Detect which cell encompasses the target text, then output its (X, Y) center coordinate. 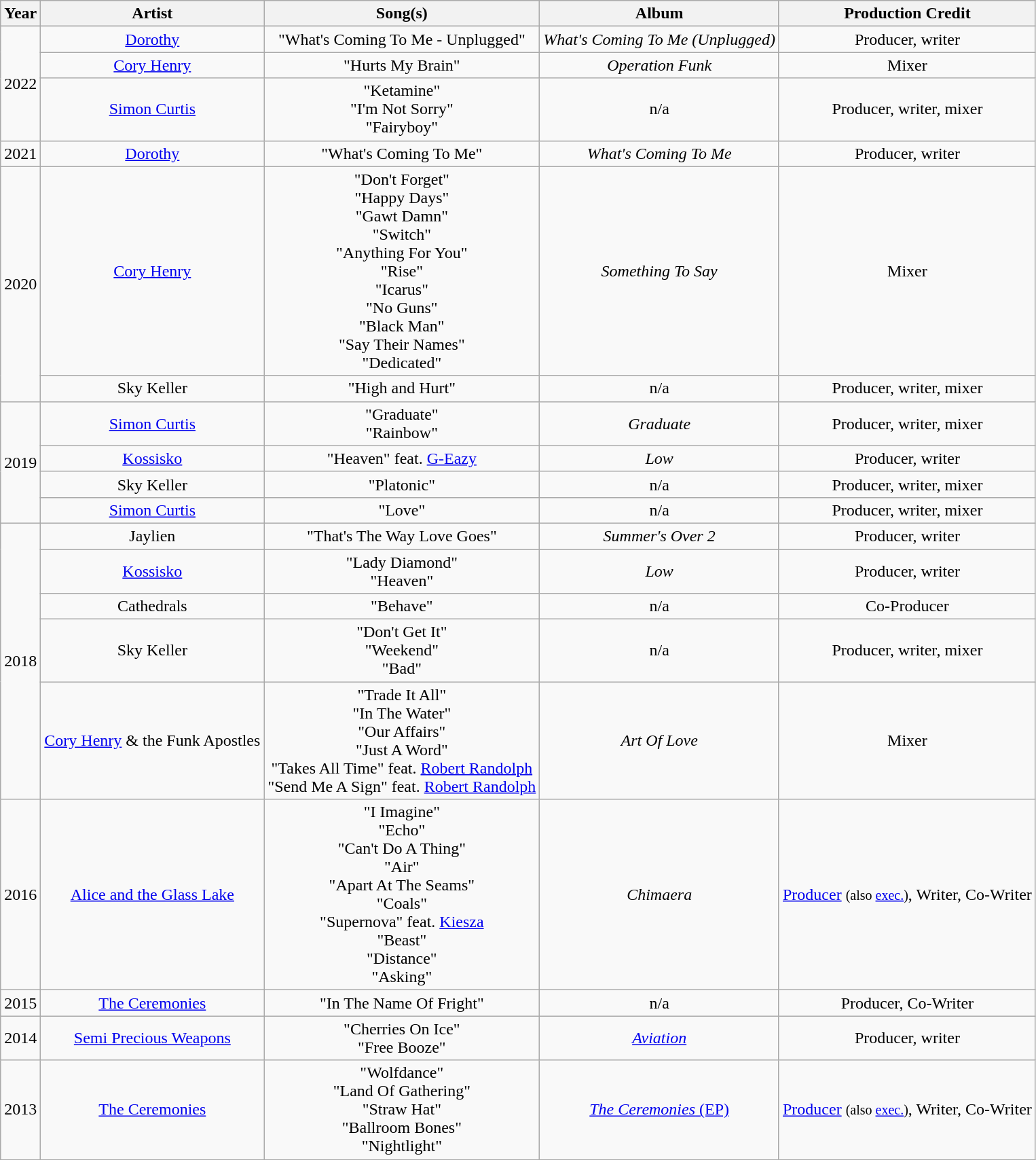
2020 (20, 284)
"Heaven" feat. G-Eazy (402, 458)
"In The Name Of Fright" (402, 1003)
"Graduate""Rainbow" (402, 424)
2019 (20, 462)
Operation Funk (660, 65)
Cathedrals (152, 606)
Something To Say (660, 271)
"Don't Get It""Weekend""Bad" (402, 651)
Graduate (660, 424)
Alice and the Glass Lake (152, 895)
"I Imagine""Echo""Can't Do A Thing""Air""Apart At The Seams""Coals""Supernova" feat. Kiesza"Beast""Distance""Asking" (402, 895)
"Lady Diamond""Heaven" (402, 570)
2015 (20, 1003)
"Trade It All""In The Water""Our Affairs""Just A Word""Takes All Time" feat. Robert Randolph"Send Me A Sign" feat. Robert Randolph (402, 740)
"Ketamine""I'm Not Sorry""Fairyboy" (402, 109)
Artist (152, 14)
"Platonic" (402, 484)
Cory Henry & the Funk Apostles (152, 740)
2021 (20, 153)
"Behave" (402, 606)
What's Coming To Me (660, 153)
Producer, Co-Writer (907, 1003)
Semi Precious Weapons (152, 1038)
2016 (20, 895)
"Don't Forget""Happy Days""Gawt Damn""Switch""Anything For You""Rise""Icarus""No Guns""Black Man""Say Their Names""Dedicated" (402, 271)
Year (20, 14)
Art Of Love (660, 740)
"Love" (402, 510)
"High and Hurt" (402, 388)
"What's Coming To Me" (402, 153)
Production Credit (907, 14)
Album (660, 14)
What's Coming To Me (Unplugged) (660, 39)
"Cherries On Ice""Free Booze" (402, 1038)
2022 (20, 84)
2013 (20, 1110)
"Hurts My Brain" (402, 65)
"That's The Way Love Goes" (402, 536)
Summer's Over 2 (660, 536)
Jaylien (152, 536)
Co-Producer (907, 606)
The Ceremonies (EP) (660, 1110)
2014 (20, 1038)
Song(s) (402, 14)
Aviation (660, 1038)
"Wolfdance""Land Of Gathering""Straw Hat""Ballroom Bones""Nightlight" (402, 1110)
Chimaera (660, 895)
2018 (20, 661)
"What's Coming To Me - Unplugged" (402, 39)
